For the text-containing cell, return its midpoint in (X, Y) coordinate format. 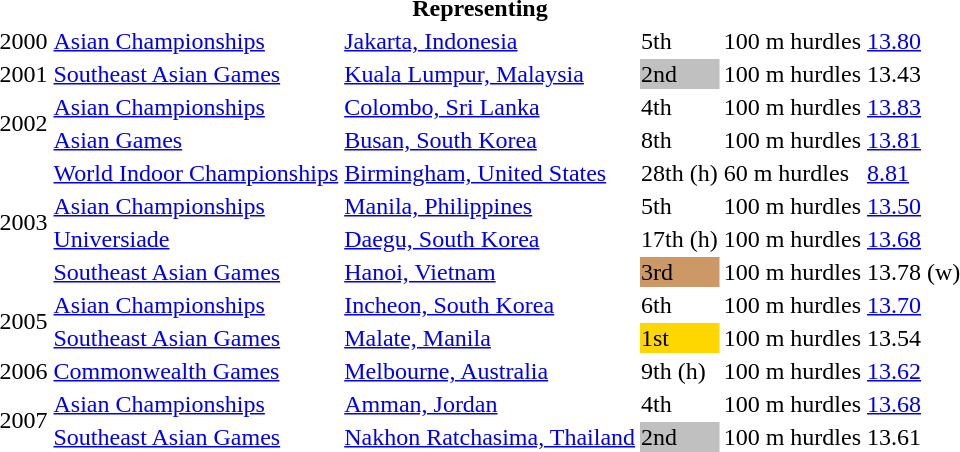
1st (680, 338)
Incheon, South Korea (490, 305)
Kuala Lumpur, Malaysia (490, 74)
Asian Games (196, 140)
Colombo, Sri Lanka (490, 107)
60 m hurdles (792, 173)
17th (h) (680, 239)
Commonwealth Games (196, 371)
Birmingham, United States (490, 173)
Busan, South Korea (490, 140)
Daegu, South Korea (490, 239)
Amman, Jordan (490, 404)
Jakarta, Indonesia (490, 41)
Manila, Philippines (490, 206)
3rd (680, 272)
8th (680, 140)
28th (h) (680, 173)
9th (h) (680, 371)
6th (680, 305)
World Indoor Championships (196, 173)
Nakhon Ratchasima, Thailand (490, 437)
Melbourne, Australia (490, 371)
Hanoi, Vietnam (490, 272)
Universiade (196, 239)
Malate, Manila (490, 338)
